Return [x, y] of the center of cell containing provided text 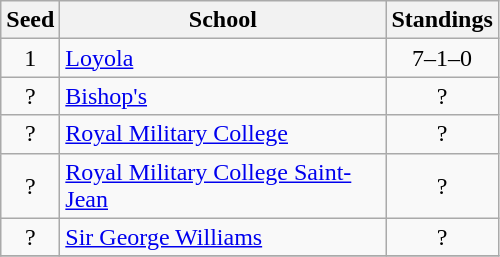
1 [30, 58]
Standings [442, 20]
School [223, 20]
Sir George Williams [223, 237]
Seed [30, 20]
Loyola [223, 58]
Royal Military College Saint-Jean [223, 186]
Royal Military College [223, 134]
Bishop's [223, 96]
7–1–0 [442, 58]
